Find where the given text appears and provide that cell's center as [x, y] coordinate. 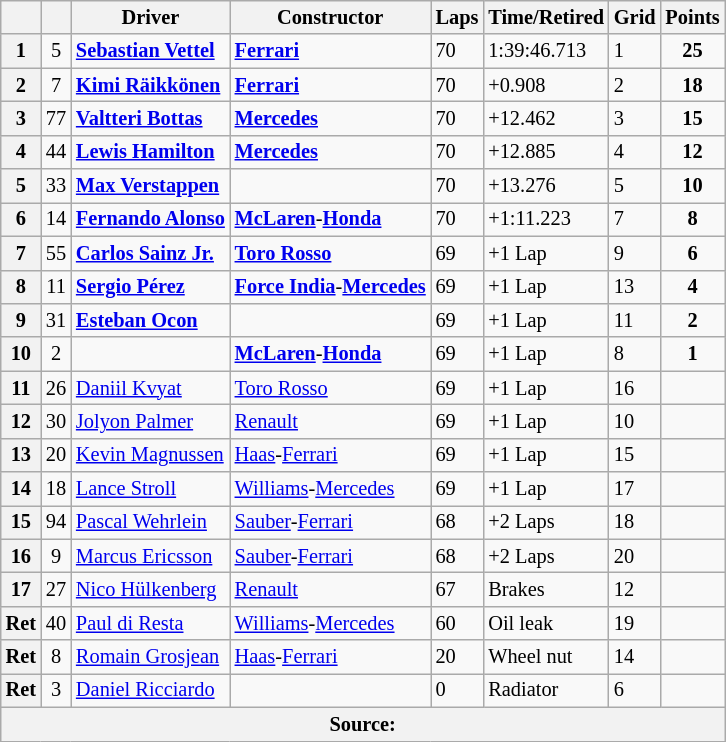
+13.276 [546, 186]
55 [56, 253]
77 [56, 118]
+0.908 [546, 85]
1:39:46.713 [546, 51]
Daniel Ricciardo [150, 690]
Source: [363, 724]
Driver [150, 17]
+12.885 [546, 152]
Kimi Räikkönen [150, 85]
25 [692, 51]
Constructor [330, 17]
Pascal Wehrlein [150, 522]
Brakes [546, 589]
44 [56, 152]
33 [56, 186]
Nico Hülkenberg [150, 589]
19 [635, 623]
+12.462 [546, 118]
60 [458, 623]
Paul di Resta [150, 623]
0 [458, 690]
Laps [458, 17]
Valtteri Bottas [150, 118]
Time/Retired [546, 17]
94 [56, 522]
30 [56, 421]
Max Verstappen [150, 186]
40 [56, 623]
Esteban Ocon [150, 320]
Fernando Alonso [150, 219]
Grid [635, 17]
26 [56, 388]
Romain Grosjean [150, 657]
Kevin Magnussen [150, 455]
Sebastian Vettel [150, 51]
Carlos Sainz Jr. [150, 253]
Lance Stroll [150, 489]
Sergio Pérez [150, 287]
Lewis Hamilton [150, 152]
+1:11.223 [546, 219]
Daniil Kvyat [150, 388]
31 [56, 320]
Radiator [546, 690]
67 [458, 589]
Force India-Mercedes [330, 287]
Marcus Ericsson [150, 556]
Oil leak [546, 623]
Points [692, 17]
27 [56, 589]
Jolyon Palmer [150, 421]
Wheel nut [546, 657]
